Capture the cell that displays the provided text and extract its [X, Y] central coordinate. 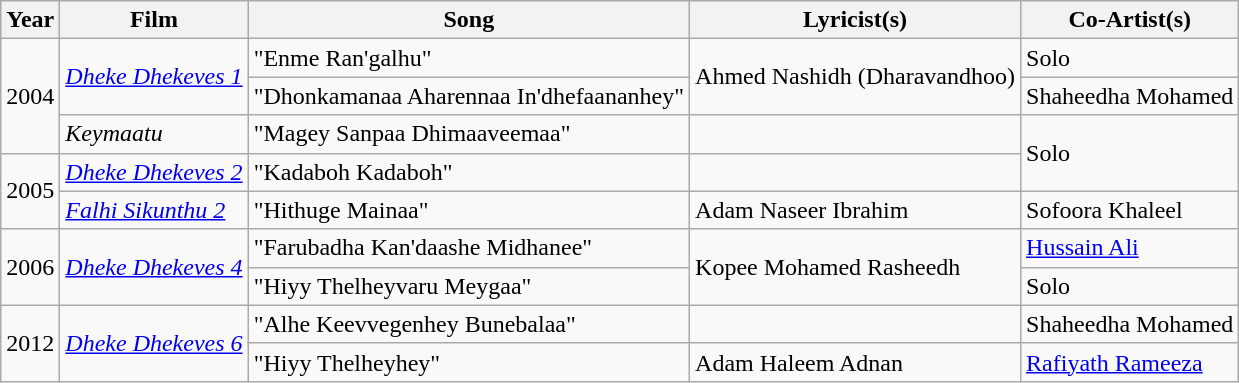
"Hiyy Thelheyhey" [468, 362]
Adam Naseer Ibrahim [856, 210]
Kopee Mohamed Rasheedh [856, 267]
Lyricist(s) [856, 20]
2012 [30, 343]
Keymaatu [154, 134]
"Hithuge Mainaa" [468, 210]
Film [154, 20]
2006 [30, 267]
"Alhe Keevvegenhey Bunebalaa" [468, 324]
Dheke Dhekeves 1 [154, 77]
Dheke Dhekeves 4 [154, 267]
Dheke Dhekeves 6 [154, 343]
Co-Artist(s) [1130, 20]
"Hiyy Thelheyvaru Meygaa" [468, 286]
"Farubadha Kan'daashe Midhanee" [468, 248]
Falhi Sikunthu 2 [154, 210]
Song [468, 20]
"Dhonkamanaa Aharennaa In'dhefaananhey" [468, 96]
"Enme Ran'galhu" [468, 58]
Rafiyath Rameeza [1130, 362]
Hussain Ali [1130, 248]
Year [30, 20]
"Magey Sanpaa Dhimaaveemaa" [468, 134]
Dheke Dhekeves 2 [154, 172]
Sofoora Khaleel [1130, 210]
2005 [30, 191]
"Kadaboh Kadaboh" [468, 172]
Adam Haleem Adnan [856, 362]
2004 [30, 96]
Ahmed Nashidh (Dharavandhoo) [856, 77]
